Identify which cell holds the provided text, then report its (X, Y) central coordinate. 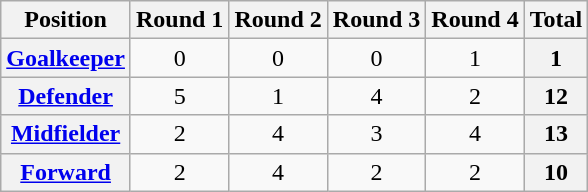
3 (376, 134)
Round 1 (179, 20)
13 (556, 134)
Total (556, 20)
Forward (66, 172)
Position (66, 20)
Round 3 (376, 20)
Round 2 (278, 20)
Defender (66, 96)
10 (556, 172)
12 (556, 96)
Midfielder (66, 134)
Round 4 (475, 20)
Goalkeeper (66, 58)
5 (179, 96)
